Return the [X, Y] coordinate for the center point of the cell that contains the specified text.  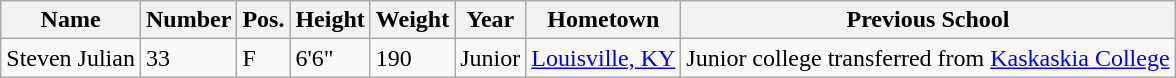
Number [188, 20]
Year [490, 20]
6'6" [330, 58]
Steven Julian [71, 58]
Weight [412, 20]
Junior [490, 58]
Louisville, KY [604, 58]
Name [71, 20]
33 [188, 58]
190 [412, 58]
Pos. [264, 20]
Junior college transferred from Kaskaskia College [928, 58]
Hometown [604, 20]
Height [330, 20]
Previous School [928, 20]
F [264, 58]
